Extract the (x, y) coordinate from the center of the cell holding the provided text.  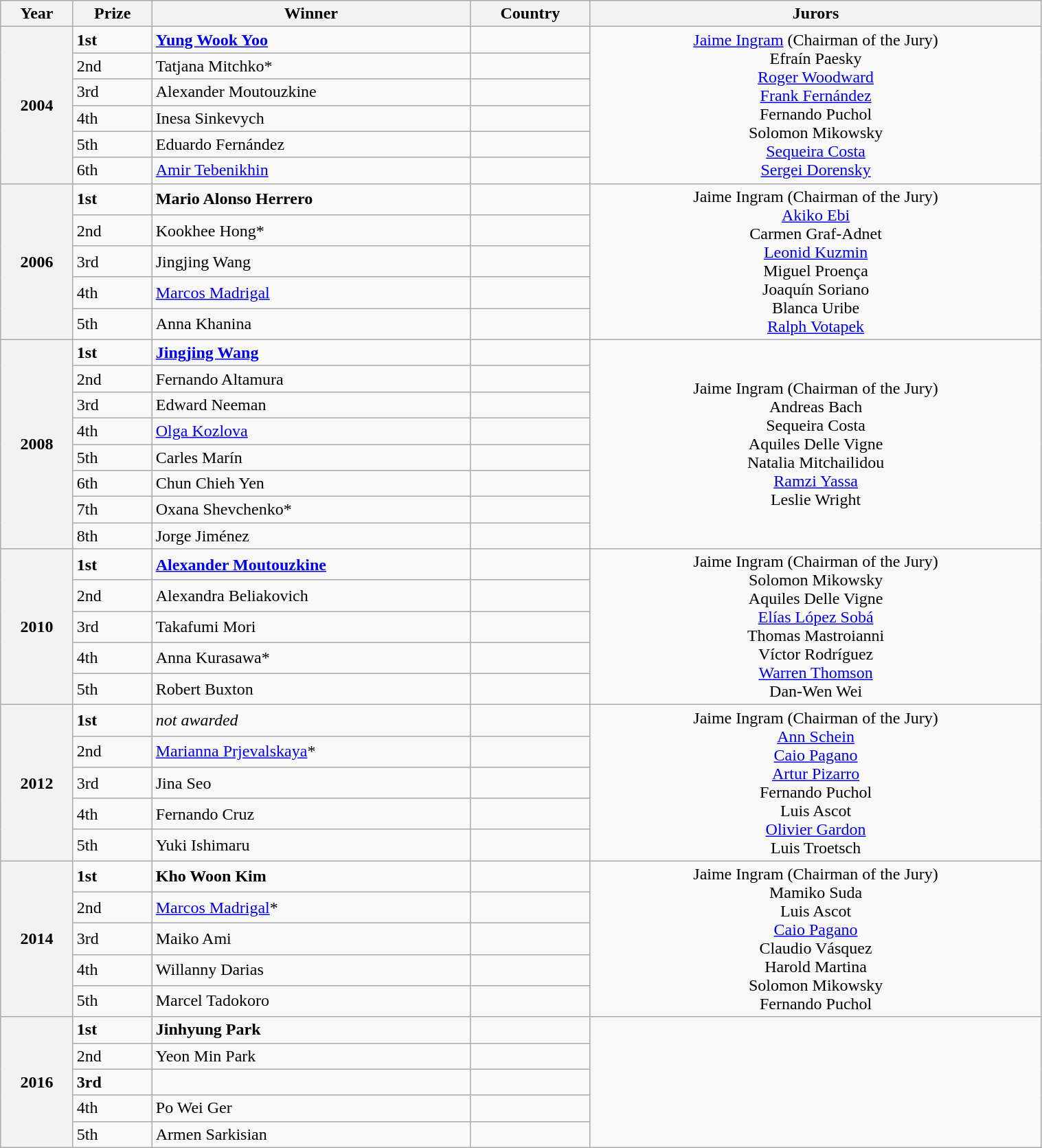
8th (113, 536)
Kho Woon Kim (310, 877)
Fernando Cruz (310, 813)
Oxana Shevchenko* (310, 510)
Year (37, 14)
Alexandra Beliakovich (310, 595)
2016 (37, 1082)
Marcos Madrigal (310, 293)
Yung Wook Yoo (310, 40)
Amir Tebenikhin (310, 170)
Prize (113, 14)
Marianna Prjevalskaya* (310, 752)
2014 (37, 938)
not awarded (310, 720)
Jorge Jiménez (310, 536)
Armen Sarkisian (310, 1134)
Winner (310, 14)
Jaime Ingram (Chairman of the Jury)Efraín PaeskyRoger WoodwardFrank FernándezFernando PucholSolomon MikowskySequeira CostaSergei Dorensky (816, 105)
Edward Neeman (310, 405)
Jaime Ingram (Chairman of the Jury)Solomon MikowskyAquiles Delle VigneElías López SobáThomas MastroianniVíctor RodríguezWarren ThomsonDan-Wen Wei (816, 627)
Marcos Madrigal* (310, 907)
2012 (37, 783)
Chun Chieh Yen (310, 484)
2004 (37, 105)
Maiko Ami (310, 938)
Jaime Ingram (Chairman of the Jury)Ann ScheinCaio PaganoArtur PizarroFernando PucholLuis AscotOlivier GardonLuis Troetsch (816, 783)
Takafumi Mori (310, 627)
Mario Alonso Herrero (310, 199)
Country (530, 14)
Fernando Altamura (310, 379)
Anna Khanina (310, 324)
Jinhyung Park (310, 1030)
Anna Kurasawa* (310, 658)
Po Wei Ger (310, 1108)
Robert Buxton (310, 688)
Jaime Ingram (Chairman of the Jury)Akiko EbiCarmen Graf-AdnetLeonid KuzminMiguel ProençaJoaquín SorianoBlanca UribeRalph Votapek (816, 261)
Olga Kozlova (310, 431)
2006 (37, 261)
Marcel Tadokoro (310, 1000)
Yuki Ishimaru (310, 845)
Willanny Darias (310, 970)
2008 (37, 444)
Yeon Min Park (310, 1056)
7th (113, 510)
Jurors (816, 14)
Jaime Ingram (Chairman of the Jury)Andreas BachSequeira CostaAquiles Delle VigneNatalia MitchailidouRamzi YassaLeslie Wright (816, 444)
Carles Marín (310, 457)
Kookhee Hong* (310, 231)
Eduardo Fernández (310, 144)
Jaime Ingram (Chairman of the Jury)Mamiko SudaLuis AscotCaio PaganoClaudio VásquezHarold MartinaSolomon MikowskyFernando Puchol (816, 938)
Jina Seo (310, 783)
Inesa Sinkevych (310, 118)
2010 (37, 627)
Tatjana Mitchko* (310, 66)
